Provide the [X, Y] coordinate of the cell's center where the given text is located.  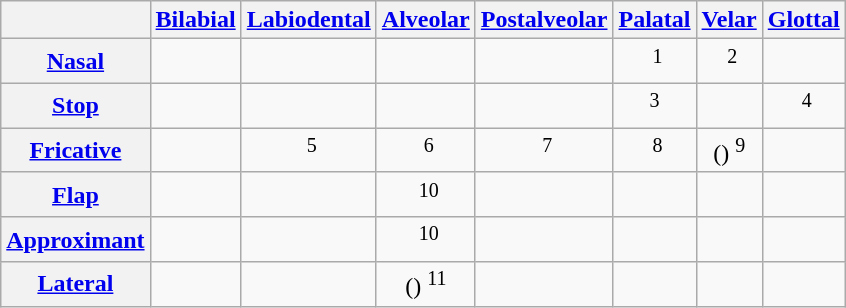
Fricative [76, 150]
Nasal [76, 62]
() 9 [729, 150]
7 [544, 150]
Approximant [76, 240]
1 [654, 62]
() 11 [426, 284]
Alveolar [426, 20]
2 [729, 62]
4 [804, 106]
Palatal [654, 20]
Labiodental [308, 20]
6 [426, 150]
3 [654, 106]
5 [308, 150]
Velar [729, 20]
Glottal [804, 20]
Postalveolar [544, 20]
Stop [76, 106]
8 [654, 150]
Bilabial [196, 20]
Lateral [76, 284]
Flap [76, 194]
